Return (X, Y) of the center of cell containing provided text 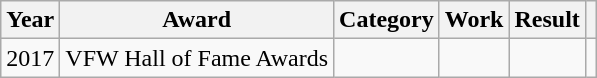
Work (474, 20)
Year (30, 20)
2017 (30, 58)
Award (197, 20)
Category (387, 20)
Result (547, 20)
VFW Hall of Fame Awards (197, 58)
